Provide the [x, y] coordinate of the cell's center where the given text is located.  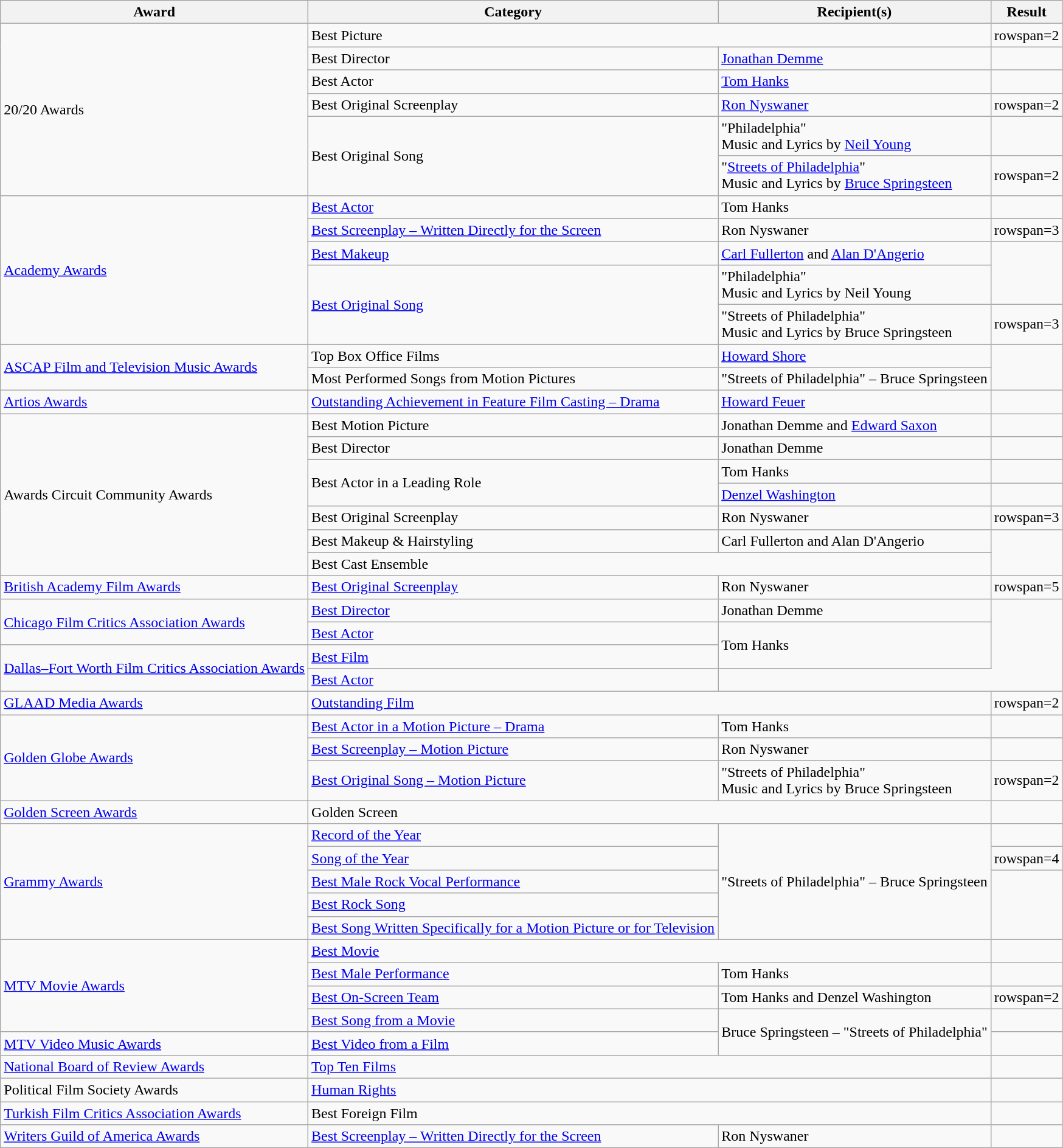
Result [1027, 12]
Best Movie [649, 951]
Grammy Awards [154, 882]
Record of the Year [513, 835]
Howard Feuer [855, 402]
Outstanding Film [649, 703]
Tom Hanks and Denzel Washington [855, 997]
Awards Circuit Community Awards [154, 495]
Best Picture [649, 35]
Artios Awards [154, 402]
Human Rights [649, 1090]
Award [154, 12]
Denzel Washington [855, 495]
Top Ten Films [649, 1066]
Song of the Year [513, 858]
Best Song Written Specifically for a Motion Picture or for Television [513, 928]
20/20 Awards [154, 110]
Best Foreign Film [649, 1113]
Golden Screen [649, 812]
Academy Awards [154, 270]
rowspan=5 [1027, 587]
Category [513, 12]
Top Box Office Films [513, 356]
Best Video from a Film [513, 1043]
Best On-Screen Team [513, 997]
Best Male Rock Vocal Performance [513, 882]
GLAAD Media Awards [154, 703]
Best Song from a Movie [513, 1020]
Best Actor in a Leading Role [513, 483]
Best Motion Picture [513, 425]
Best Male Performance [513, 974]
Best Film [649, 656]
Recipient(s) [855, 12]
Dallas–Fort Worth Film Critics Association Awards [154, 668]
Best Cast Ensemble [649, 564]
Golden Globe Awards [154, 757]
British Academy Film Awards [154, 587]
Best Original Song – Motion Picture [513, 781]
Golden Screen Awards [154, 812]
Chicago Film Critics Association Awards [154, 622]
MTV Video Music Awards [154, 1043]
Bruce Springsteen – "Streets of Philadelphia" [855, 1032]
Best Actor in a Motion Picture – Drama [513, 726]
Writers Guild of America Awards [154, 1136]
Best Makeup [513, 253]
National Board of Review Awards [154, 1066]
Outstanding Achievement in Feature Film Casting – Drama [513, 402]
Best Rock Song [513, 905]
Best Makeup & Hairstyling [513, 541]
Best Screenplay – Motion Picture [513, 750]
ASCAP Film and Television Music Awards [154, 367]
MTV Movie Awards [154, 986]
Most Performed Songs from Motion Pictures [513, 379]
Jonathan Demme and Edward Saxon [855, 425]
Political Film Society Awards [154, 1090]
rowspan=4 [1027, 858]
Turkish Film Critics Association Awards [154, 1113]
Howard Shore [855, 356]
